Return (X, Y) of the center of cell containing provided text 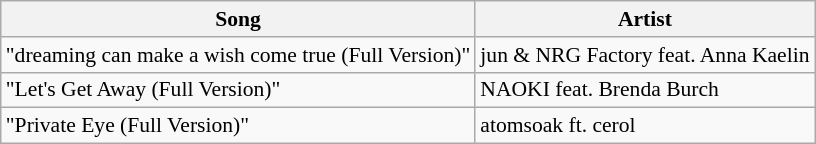
atomsoak ft. cerol (644, 126)
Song (238, 19)
"Let's Get Away (Full Version)" (238, 90)
Artist (644, 19)
"Private Eye (Full Version)" (238, 126)
"dreaming can make a wish come true (Full Version)" (238, 55)
jun & NRG Factory feat. Anna Kaelin (644, 55)
NAOKI feat. Brenda Burch (644, 90)
